Return the (X, Y) coordinate for the center point of the cell that contains the specified text.  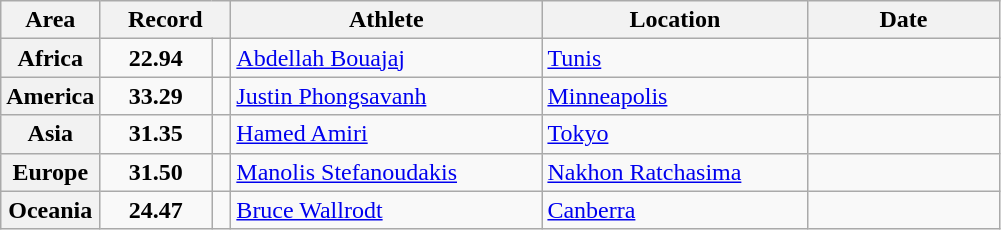
Minneapolis (675, 96)
America (50, 96)
Canberra (675, 210)
Oceania (50, 210)
Tunis (675, 58)
31.35 (156, 134)
Date (904, 20)
Tokyo (675, 134)
Asia (50, 134)
22.94 (156, 58)
Hamed Amiri (386, 134)
Justin Phongsavanh (386, 96)
Bruce Wallrodt (386, 210)
Africa (50, 58)
33.29 (156, 96)
Manolis Stefanoudakis (386, 172)
Europe (50, 172)
24.47 (156, 210)
31.50 (156, 172)
Abdellah Bouajaj (386, 58)
Location (675, 20)
Record (166, 20)
Area (50, 20)
Nakhon Ratchasima (675, 172)
Athlete (386, 20)
